Scan for the cell matching the given text and deliver its (x, y) coordinate at center. 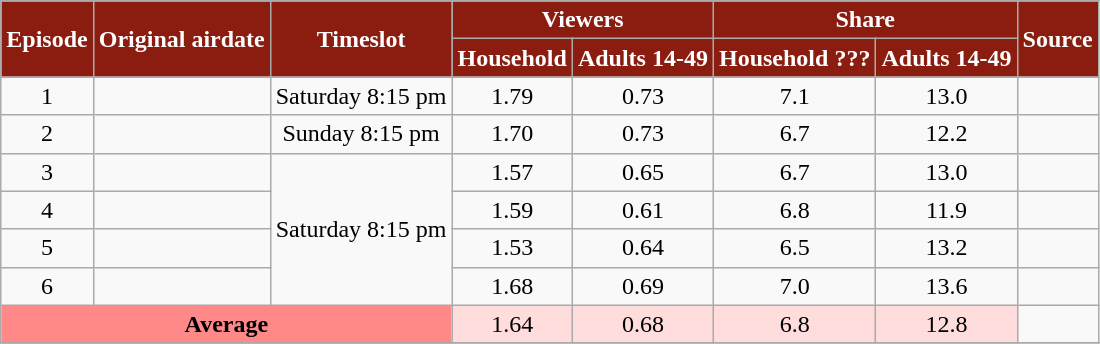
Original airdate (182, 39)
1 (47, 96)
1.57 (512, 172)
11.9 (946, 210)
13.2 (946, 248)
0.64 (642, 248)
7.0 (794, 286)
1.79 (512, 96)
Timeslot (361, 39)
1.53 (512, 248)
0.61 (642, 210)
12.2 (946, 134)
Share (865, 20)
Source (1058, 39)
1.70 (512, 134)
4 (47, 210)
5 (47, 248)
Household (512, 58)
2 (47, 134)
1.59 (512, 210)
Household ??? (794, 58)
6 (47, 286)
6.5 (794, 248)
12.8 (946, 324)
Sunday 8:15 pm (361, 134)
1.64 (512, 324)
Episode (47, 39)
0.69 (642, 286)
Viewers (583, 20)
0.68 (642, 324)
0.65 (642, 172)
3 (47, 172)
13.6 (946, 286)
7.1 (794, 96)
Average (226, 324)
1.68 (512, 286)
